For the text-containing cell, return its midpoint in [x, y] coordinate format. 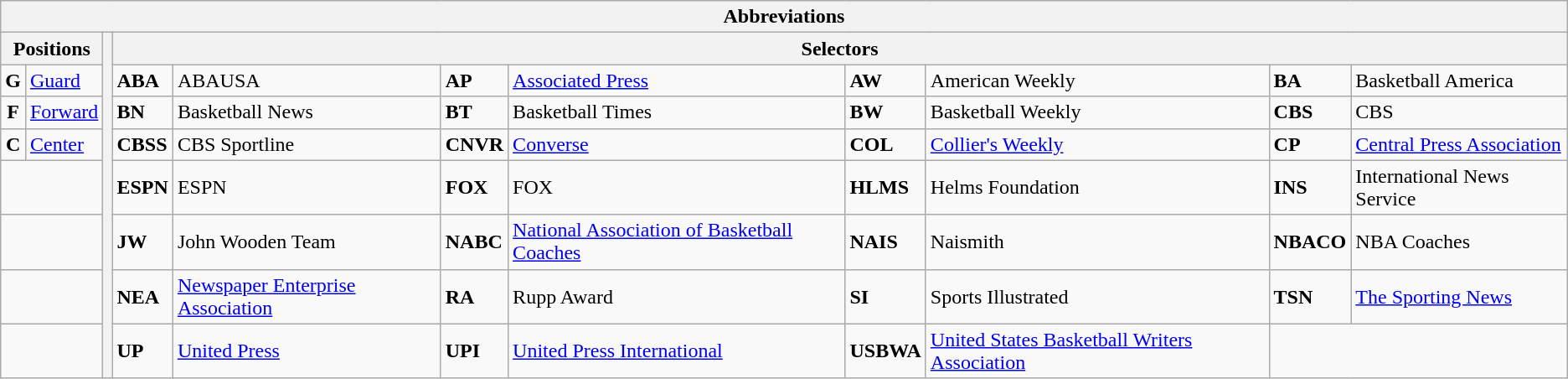
AW [885, 80]
Converse [677, 144]
BN [142, 112]
JW [142, 241]
USBWA [885, 350]
Basketball America [1459, 80]
SI [885, 297]
UPI [474, 350]
TSN [1310, 297]
ABAUSA [307, 80]
Newspaper Enterprise Association [307, 297]
C [13, 144]
American Weekly [1097, 80]
Sports Illustrated [1097, 297]
COL [885, 144]
Collier's Weekly [1097, 144]
Basketball Weekly [1097, 112]
Central Press Association [1459, 144]
United Press [307, 350]
Naismith [1097, 241]
AP [474, 80]
International News Service [1459, 188]
CBS Sportline [307, 144]
UP [142, 350]
NAIS [885, 241]
BT [474, 112]
The Sporting News [1459, 297]
Selectors [839, 49]
Rupp Award [677, 297]
CBSS [142, 144]
HLMS [885, 188]
NBACO [1310, 241]
Basketball Times [677, 112]
G [13, 80]
United Press International [677, 350]
Abbreviations [784, 17]
Positions [52, 49]
NBA Coaches [1459, 241]
NABC [474, 241]
Guard [64, 80]
Center [64, 144]
F [13, 112]
Basketball News [307, 112]
Helms Foundation [1097, 188]
NEA [142, 297]
United States Basketball Writers Association [1097, 350]
Forward [64, 112]
Associated Press [677, 80]
BW [885, 112]
CNVR [474, 144]
National Association of Basketball Coaches [677, 241]
INS [1310, 188]
RA [474, 297]
CP [1310, 144]
ABA [142, 80]
John Wooden Team [307, 241]
BA [1310, 80]
